From the cell containing the given text, extract its center point as (X, Y) coordinate. 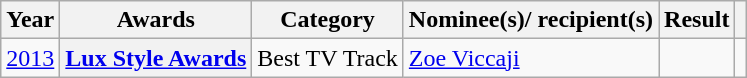
Year (30, 20)
Zoe Viccaji (530, 58)
Lux Style Awards (156, 58)
Awards (156, 20)
Nominee(s)/ recipient(s) (530, 20)
Best TV Track (328, 58)
Category (328, 20)
Result (697, 20)
2013 (30, 58)
